From the cell containing the given text, extract its center point as [X, Y] coordinate. 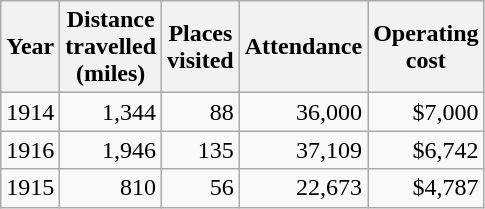
$6,742 [426, 150]
22,673 [303, 188]
135 [201, 150]
$4,787 [426, 188]
Attendance [303, 47]
Year [30, 47]
$7,000 [426, 112]
37,109 [303, 150]
1,946 [111, 150]
Operatingcost [426, 47]
1,344 [111, 112]
1914 [30, 112]
36,000 [303, 112]
Placesvisited [201, 47]
1916 [30, 150]
810 [111, 188]
Distancetravelled(miles) [111, 47]
56 [201, 188]
88 [201, 112]
1915 [30, 188]
